Search for the cell housing the specified text and yield its (X, Y) center coordinate. 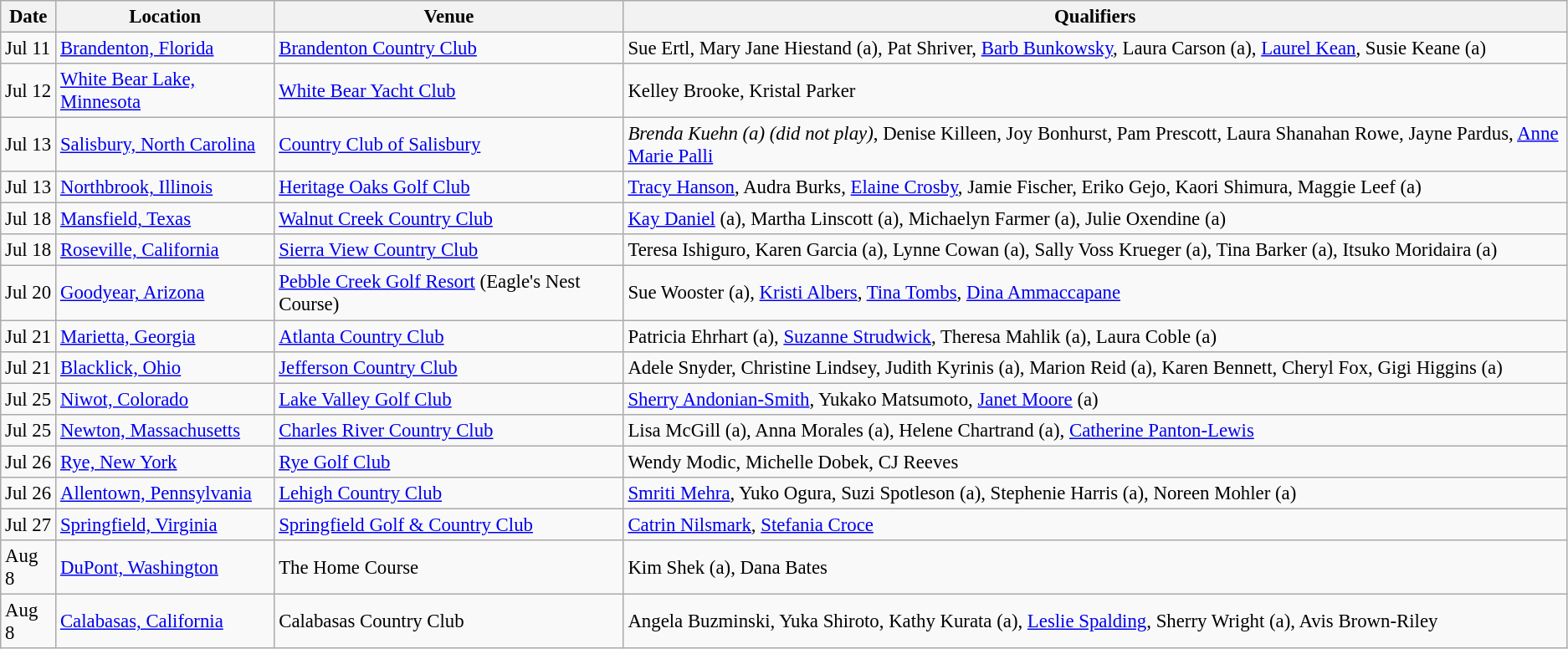
Northbrook, Illinois (166, 187)
Newton, Massachusetts (166, 430)
Kelley Brooke, Kristal Parker (1094, 90)
Allentown, Pennsylvania (166, 493)
Rye Golf Club (448, 462)
Sue Ertl, Mary Jane Hiestand (a), Pat Shriver, Barb Bunkowsky, Laura Carson (a), Laurel Kean, Susie Keane (a) (1094, 49)
Goodyear, Arizona (166, 293)
Patricia Ehrhart (a), Suzanne Strudwick, Theresa Mahlik (a), Laura Coble (a) (1094, 336)
Brandenton Country Club (448, 49)
White Bear Yacht Club (448, 90)
Roseville, California (166, 250)
Calabasas Country Club (448, 621)
Angela Buzminski, Yuka Shiroto, Kathy Kurata (a), Leslie Spalding, Sherry Wright (a), Avis Brown-Riley (1094, 621)
Tracy Hanson, Audra Burks, Elaine Crosby, Jamie Fischer, Eriko Gejo, Kaori Shimura, Maggie Leef (a) (1094, 187)
Marietta, Georgia (166, 336)
Country Club of Salisbury (448, 146)
Teresa Ishiguro, Karen Garcia (a), Lynne Cowan (a), Sally Voss Krueger (a), Tina Barker (a), Itsuko Moridaira (a) (1094, 250)
Rye, New York (166, 462)
Walnut Creek Country Club (448, 219)
Kim Shek (a), Dana Bates (1094, 567)
Jefferson Country Club (448, 367)
Wendy Modic, Michelle Dobek, CJ Reeves (1094, 462)
Adele Snyder, Christine Lindsey, Judith Kyrinis (a), Marion Reid (a), Karen Bennett, Cheryl Fox, Gigi Higgins (a) (1094, 367)
Pebble Creek Golf Resort (Eagle's Nest Course) (448, 293)
Springfield, Virginia (166, 524)
Jul 11 (28, 49)
Qualifiers (1094, 17)
Lisa McGill (a), Anna Morales (a), Helene Chartrand (a), Catherine Panton-Lewis (1094, 430)
Salisbury, North Carolina (166, 146)
Kay Daniel (a), Martha Linscott (a), Michaelyn Farmer (a), Julie Oxendine (a) (1094, 219)
Date (28, 17)
Jul 20 (28, 293)
Heritage Oaks Golf Club (448, 187)
Calabasas, California (166, 621)
Charles River Country Club (448, 430)
Smriti Mehra, Yuko Ogura, Suzi Spotleson (a), Stephenie Harris (a), Noreen Mohler (a) (1094, 493)
Jul 27 (28, 524)
Sierra View Country Club (448, 250)
Blacklick, Ohio (166, 367)
Lehigh Country Club (448, 493)
Atlanta Country Club (448, 336)
Niwot, Colorado (166, 399)
Venue (448, 17)
The Home Course (448, 567)
Springfield Golf & Country Club (448, 524)
Lake Valley Golf Club (448, 399)
DuPont, Washington (166, 567)
Brandenton, Florida (166, 49)
White Bear Lake, Minnesota (166, 90)
Sherry Andonian-Smith, Yukako Matsumoto, Janet Moore (a) (1094, 399)
Jul 12 (28, 90)
Location (166, 17)
Catrin Nilsmark, Stefania Croce (1094, 524)
Sue Wooster (a), Kristi Albers, Tina Tombs, Dina Ammaccapane (1094, 293)
Brenda Kuehn (a) (did not play), Denise Killeen, Joy Bonhurst, Pam Prescott, Laura Shanahan Rowe, Jayne Pardus, Anne Marie Palli (1094, 146)
Mansfield, Texas (166, 219)
